Identify which cell holds the provided text, then report its (x, y) central coordinate. 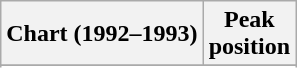
Peak position (249, 34)
Chart (1992–1993) (102, 34)
